Return the (x, y) coordinate for the center point of the cell that contains the specified text.  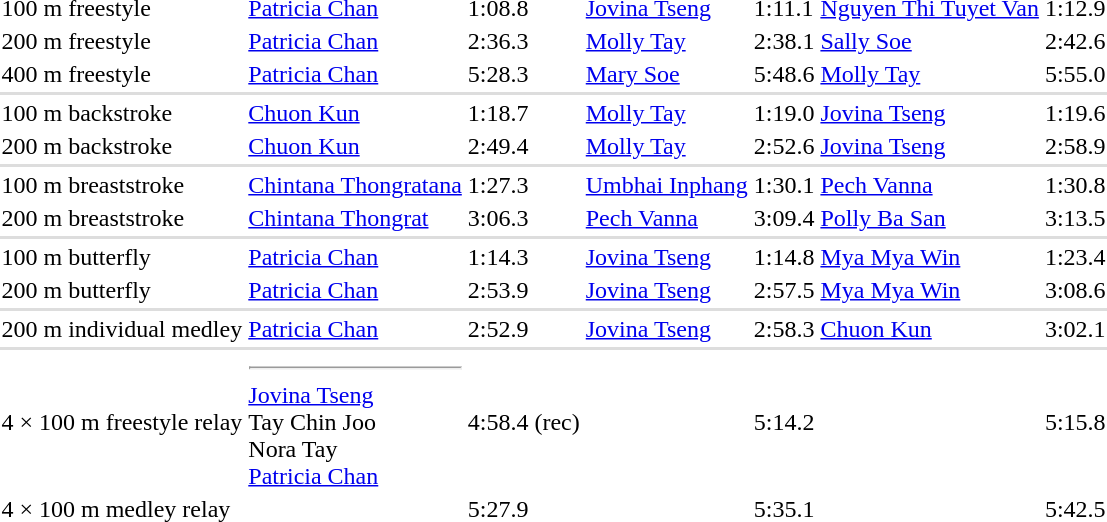
2:42.6 (1075, 41)
200 m individual medley (122, 329)
5:15.8 (1075, 422)
1:19.6 (1075, 113)
2:53.9 (524, 290)
1:30.8 (1075, 185)
200 m freestyle (122, 41)
Sally Soe (930, 41)
2:36.3 (524, 41)
Mary Soe (666, 74)
2:58.9 (1075, 146)
1:14.3 (524, 257)
5:28.3 (524, 74)
2:52.6 (784, 146)
400 m freestyle (122, 74)
3:09.4 (784, 218)
Umbhai Inphang (666, 185)
Jovina Tseng Tay Chin JooNora TayPatricia Chan (355, 422)
1:14.8 (784, 257)
1:18.7 (524, 113)
4 × 100 m freestyle relay (122, 422)
1:19.0 (784, 113)
Chintana Thongrat (355, 218)
3:06.3 (524, 218)
5:14.2 (784, 422)
100 m backstroke (122, 113)
100 m breaststroke (122, 185)
4:58.4 (rec) (524, 422)
200 m butterfly (122, 290)
2:58.3 (784, 329)
2:57.5 (784, 290)
100 m butterfly (122, 257)
5:48.6 (784, 74)
3:13.5 (1075, 218)
2:49.4 (524, 146)
2:38.1 (784, 41)
200 m backstroke (122, 146)
2:52.9 (524, 329)
Chintana Thongratana (355, 185)
1:30.1 (784, 185)
3:08.6 (1075, 290)
Polly Ba San (930, 218)
3:02.1 (1075, 329)
1:23.4 (1075, 257)
1:27.3 (524, 185)
200 m breaststroke (122, 218)
5:55.0 (1075, 74)
